For the text-containing cell, return its midpoint in [X, Y] coordinate format. 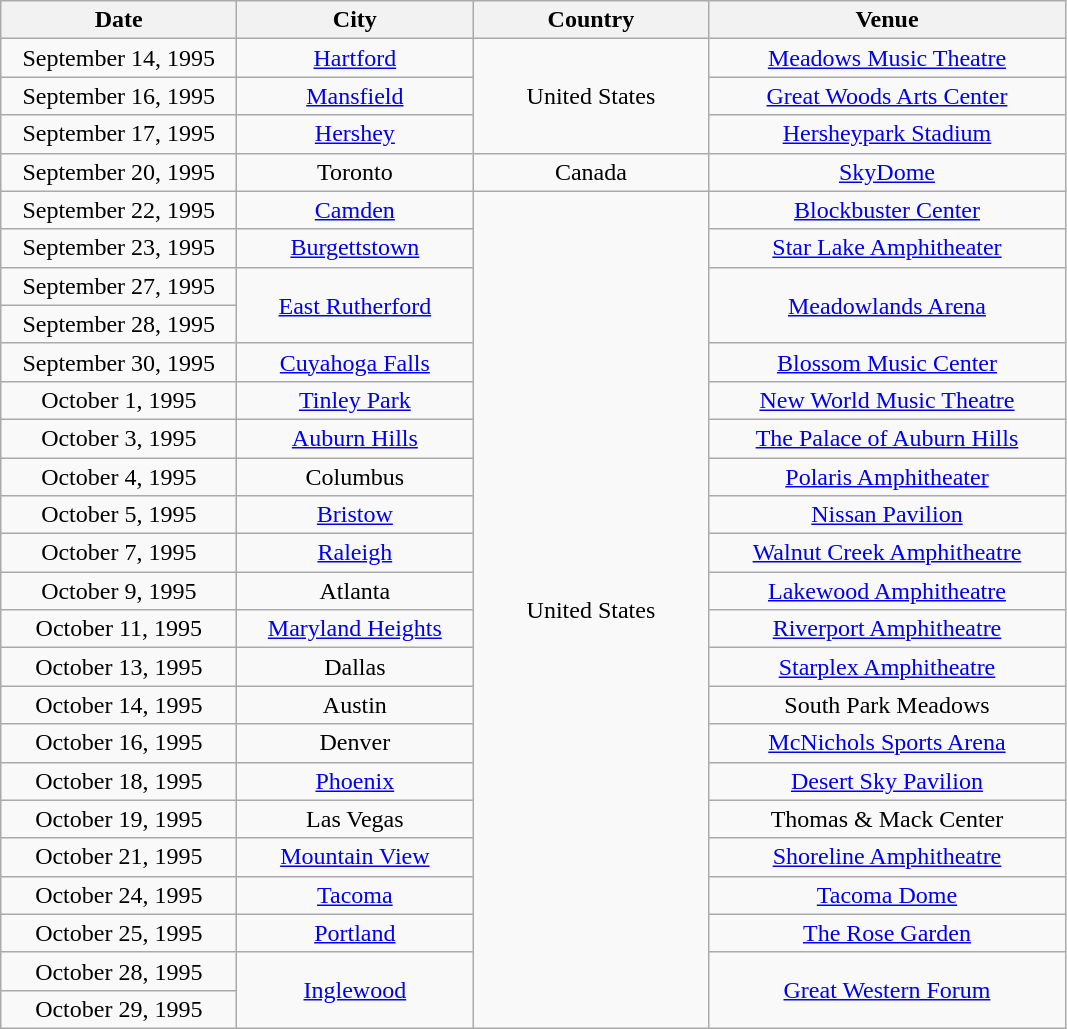
McNichols Sports Arena [887, 743]
Hersheypark Stadium [887, 134]
October 21, 1995 [119, 857]
October 25, 1995 [119, 933]
South Park Meadows [887, 705]
Thomas & Mack Center [887, 819]
Star Lake Amphitheater [887, 248]
Portland [355, 933]
Bristow [355, 515]
October 1, 1995 [119, 400]
October 11, 1995 [119, 629]
Cuyahoga Falls [355, 362]
September 16, 1995 [119, 96]
Phoenix [355, 781]
Desert Sky Pavilion [887, 781]
Mountain View [355, 857]
Blockbuster Center [887, 210]
Las Vegas [355, 819]
October 9, 1995 [119, 591]
October 13, 1995 [119, 667]
October 24, 1995 [119, 895]
Toronto [355, 172]
Mansfield [355, 96]
October 19, 1995 [119, 819]
Dallas [355, 667]
Starplex Amphitheatre [887, 667]
October 14, 1995 [119, 705]
Blossom Music Center [887, 362]
Canada [591, 172]
October 3, 1995 [119, 438]
Meadows Music Theatre [887, 58]
September 17, 1995 [119, 134]
Inglewood [355, 990]
Country [591, 20]
Polaris Amphitheater [887, 477]
Maryland Heights [355, 629]
Tacoma Dome [887, 895]
Raleigh [355, 553]
September 30, 1995 [119, 362]
Austin [355, 705]
Atlanta [355, 591]
Denver [355, 743]
Tacoma [355, 895]
Columbus [355, 477]
October 28, 1995 [119, 971]
SkyDome [887, 172]
October 5, 1995 [119, 515]
September 28, 1995 [119, 324]
Hershey [355, 134]
Walnut Creek Amphitheatre [887, 553]
September 23, 1995 [119, 248]
The Palace of Auburn Hills [887, 438]
September 27, 1995 [119, 286]
The Rose Garden [887, 933]
September 20, 1995 [119, 172]
Shoreline Amphitheatre [887, 857]
Burgettstown [355, 248]
Lakewood Amphitheatre [887, 591]
October 4, 1995 [119, 477]
Nissan Pavilion [887, 515]
October 16, 1995 [119, 743]
September 14, 1995 [119, 58]
New World Music Theatre [887, 400]
Venue [887, 20]
City [355, 20]
Great Woods Arts Center [887, 96]
Hartford [355, 58]
Great Western Forum [887, 990]
September 22, 1995 [119, 210]
Camden [355, 210]
Meadowlands Arena [887, 305]
Tinley Park [355, 400]
October 29, 1995 [119, 1009]
October 18, 1995 [119, 781]
East Rutherford [355, 305]
Date [119, 20]
October 7, 1995 [119, 553]
Riverport Amphitheatre [887, 629]
Auburn Hills [355, 438]
